Detect which cell encompasses the target text, then output its (x, y) center coordinate. 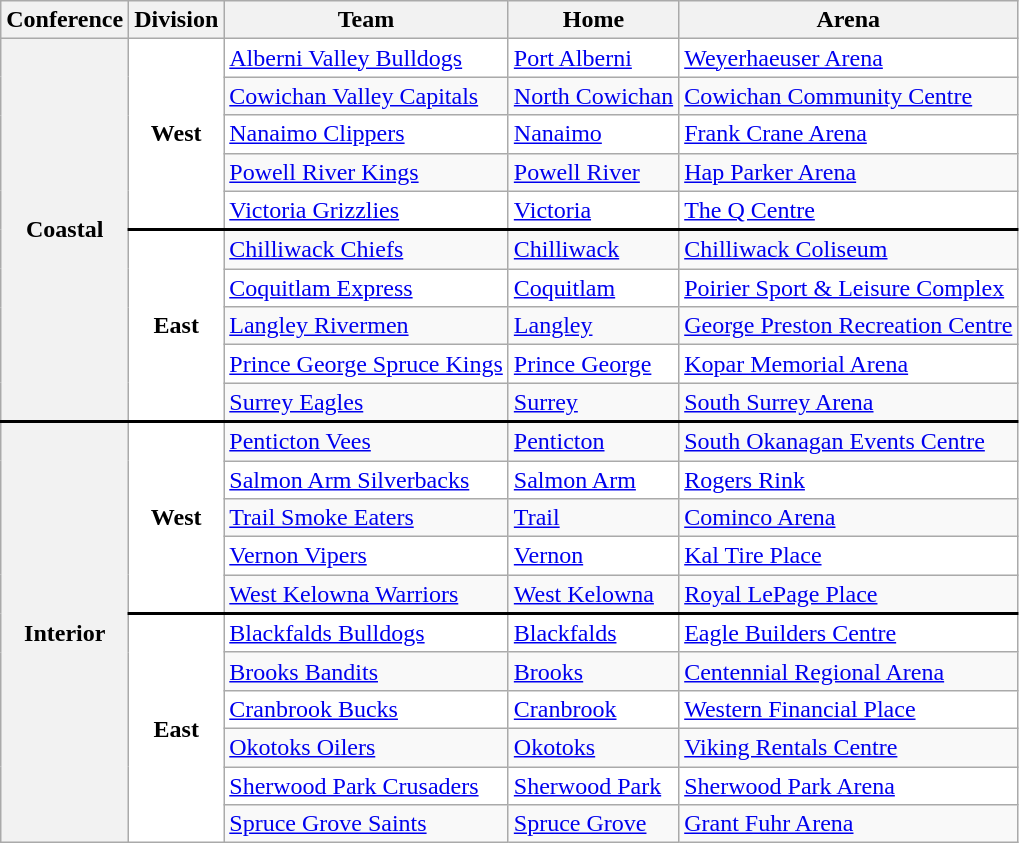
Interior (65, 632)
Royal LePage Place (848, 594)
Blackfalds Bulldogs (366, 634)
Poirier Sport & Leisure Complex (848, 288)
Okotoks Oilers (366, 747)
Cranbrook Bucks (366, 709)
Trail (593, 518)
Division (176, 20)
Prince George Spruce Kings (366, 364)
Conference (65, 20)
Nanaimo (593, 134)
Home (593, 20)
Sherwood Park Crusaders (366, 785)
Salmon Arm (593, 479)
North Cowichan (593, 96)
The Q Centre (848, 210)
Cowichan Valley Capitals (366, 96)
Surrey Eagles (366, 402)
Cranbrook (593, 709)
Langley Rivermen (366, 326)
Eagle Builders Centre (848, 634)
Frank Crane Arena (848, 134)
Coquitlam Express (366, 288)
Surrey (593, 402)
Trail Smoke Eaters (366, 518)
Langley (593, 326)
Sherwood Park (593, 785)
Coquitlam (593, 288)
Viking Rentals Centre (848, 747)
West Kelowna (593, 594)
Chilliwack Chiefs (366, 250)
Team (366, 20)
Sherwood Park Arena (848, 785)
Okotoks (593, 747)
Chilliwack (593, 250)
Penticton Vees (366, 442)
Penticton (593, 442)
Salmon Arm Silverbacks (366, 479)
Kal Tire Place (848, 556)
Powell River (593, 172)
Spruce Grove Saints (366, 824)
Hap Parker Arena (848, 172)
West Kelowna Warriors (366, 594)
Nanaimo Clippers (366, 134)
Grant Fuhr Arena (848, 824)
Cowichan Community Centre (848, 96)
Prince George (593, 364)
Kopar Memorial Arena (848, 364)
Chilliwack Coliseum (848, 250)
Victoria (593, 210)
Brooks (593, 671)
Centennial Regional Arena (848, 671)
George Preston Recreation Centre (848, 326)
Port Alberni (593, 58)
South Okanagan Events Centre (848, 442)
Powell River Kings (366, 172)
Coastal (65, 230)
Cominco Arena (848, 518)
Western Financial Place (848, 709)
Rogers Rink (848, 479)
Arena (848, 20)
Spruce Grove (593, 824)
Weyerhaeuser Arena (848, 58)
Victoria Grizzlies (366, 210)
Blackfalds (593, 634)
Alberni Valley Bulldogs (366, 58)
Vernon Vipers (366, 556)
Vernon (593, 556)
Brooks Bandits (366, 671)
South Surrey Arena (848, 402)
